From the cell containing the given text, extract its center point as (X, Y) coordinate. 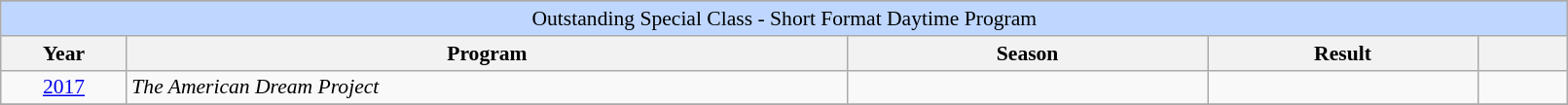
Year (64, 53)
2017 (64, 87)
Season (1028, 53)
Program (487, 53)
The American Dream Project (487, 87)
Outstanding Special Class - Short Format Daytime Program (784, 18)
Result (1343, 53)
